Provide the (x, y) coordinate of the cell's center where the given text is located.  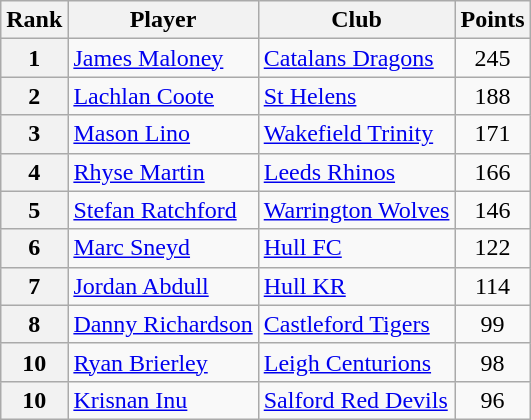
Rhyse Martin (163, 172)
Catalans Dragons (356, 58)
171 (492, 134)
Wakefield Trinity (356, 134)
188 (492, 96)
99 (492, 324)
166 (492, 172)
4 (34, 172)
Leeds Rhinos (356, 172)
Krisnan Inu (163, 400)
114 (492, 286)
Ryan Brierley (163, 362)
Points (492, 20)
5 (34, 210)
Club (356, 20)
7 (34, 286)
Mason Lino (163, 134)
Jordan Abdull (163, 286)
Leigh Centurions (356, 362)
245 (492, 58)
Hull FC (356, 248)
2 (34, 96)
Player (163, 20)
122 (492, 248)
Marc Sneyd (163, 248)
Danny Richardson (163, 324)
96 (492, 400)
Castleford Tigers (356, 324)
St Helens (356, 96)
Stefan Ratchford (163, 210)
146 (492, 210)
98 (492, 362)
8 (34, 324)
Hull KR (356, 286)
Rank (34, 20)
6 (34, 248)
Lachlan Coote (163, 96)
Warrington Wolves (356, 210)
James Maloney (163, 58)
Salford Red Devils (356, 400)
1 (34, 58)
3 (34, 134)
